Identify which cell holds the provided text, then report its (X, Y) central coordinate. 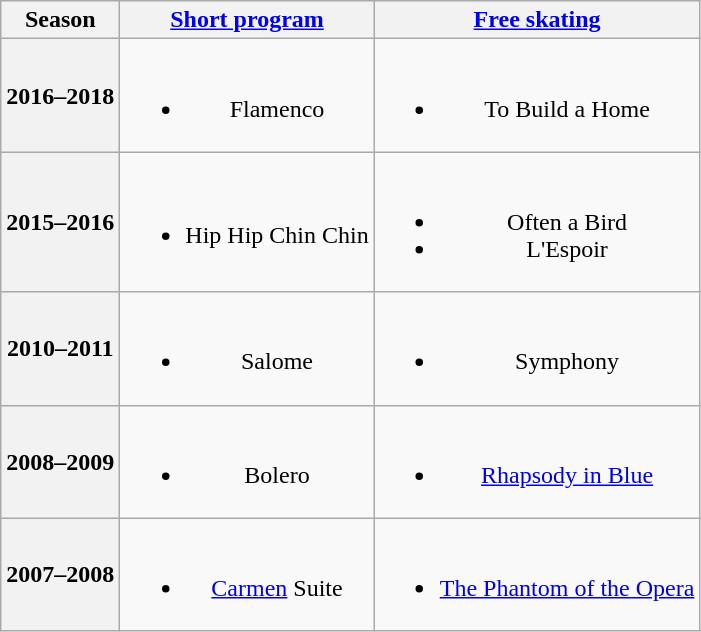
Hip Hip Chin Chin (247, 222)
Flamenco (247, 96)
Free skating (537, 20)
2010–2011 (60, 348)
The Phantom of the Opera (537, 574)
Bolero (247, 462)
Symphony (537, 348)
2016–2018 (60, 96)
Rhapsody in Blue (537, 462)
Carmen Suite (247, 574)
To Build a Home (537, 96)
Salome (247, 348)
Short program (247, 20)
2008–2009 (60, 462)
2007–2008 (60, 574)
Often a Bird L'Espoir (537, 222)
Season (60, 20)
2015–2016 (60, 222)
